Scan for the cell matching the given text and deliver its (x, y) coordinate at center. 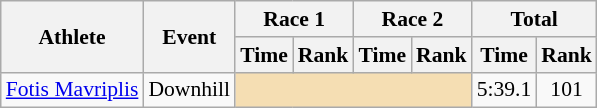
Event (189, 36)
5:39.1 (504, 90)
Athlete (72, 36)
Downhill (189, 90)
Total (534, 19)
Race 2 (412, 19)
101 (566, 90)
Race 1 (294, 19)
Fotis Mavriplis (72, 90)
